For the text-containing cell, return its midpoint in (X, Y) coordinate format. 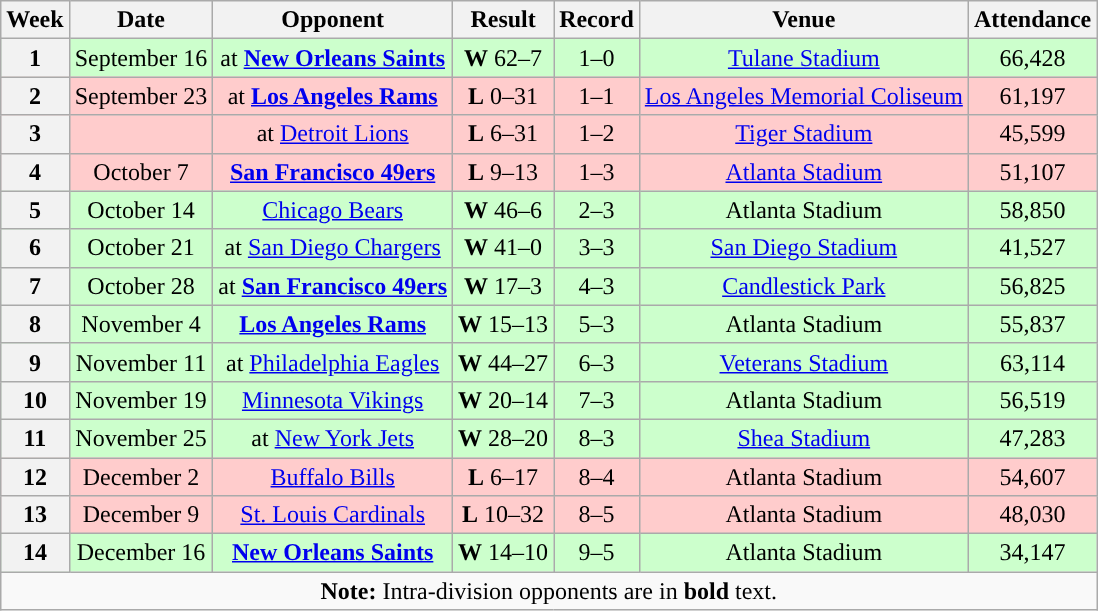
September 16 (141, 58)
Attendance (1032, 20)
Result (504, 20)
6–3 (597, 362)
12 (35, 477)
54,607 (1032, 477)
W 44–27 (504, 362)
41,527 (1032, 248)
Los Angeles Memorial Coliseum (804, 96)
Minnesota Vikings (333, 400)
51,107 (1032, 172)
December 2 (141, 477)
at New York Jets (333, 438)
Tulane Stadium (804, 58)
1–0 (597, 58)
61,197 (1032, 96)
Opponent (333, 20)
at Los Angeles Rams (333, 96)
Candlestick Park (804, 286)
2 (35, 96)
W 20–14 (504, 400)
W 41–0 (504, 248)
at Detroit Lions (333, 134)
Tiger Stadium (804, 134)
14 (35, 553)
December 9 (141, 515)
47,283 (1032, 438)
6 (35, 248)
October 28 (141, 286)
8 (35, 324)
45,599 (1032, 134)
10 (35, 400)
8–3 (597, 438)
8–4 (597, 477)
November 25 (141, 438)
5–3 (597, 324)
63,114 (1032, 362)
October 21 (141, 248)
Buffalo Bills (333, 477)
7–3 (597, 400)
at New Orleans Saints (333, 58)
L 6–17 (504, 477)
58,850 (1032, 210)
November 19 (141, 400)
Date (141, 20)
Note: Intra-division opponents are in bold text. (549, 591)
1–1 (597, 96)
1–2 (597, 134)
December 16 (141, 553)
November 4 (141, 324)
Record (597, 20)
48,030 (1032, 515)
1–3 (597, 172)
September 23 (141, 96)
San Francisco 49ers (333, 172)
New Orleans Saints (333, 553)
9–5 (597, 553)
66,428 (1032, 58)
October 7 (141, 172)
W 14–10 (504, 553)
W 28–20 (504, 438)
L 9–13 (504, 172)
St. Louis Cardinals (333, 515)
13 (35, 515)
56,825 (1032, 286)
4 (35, 172)
Shea Stadium (804, 438)
W 62–7 (504, 58)
5 (35, 210)
34,147 (1032, 553)
56,519 (1032, 400)
Chicago Bears (333, 210)
Venue (804, 20)
W 17–3 (504, 286)
1 (35, 58)
L 10–32 (504, 515)
7 (35, 286)
9 (35, 362)
Week (35, 20)
Veterans Stadium (804, 362)
3 (35, 134)
October 14 (141, 210)
Los Angeles Rams (333, 324)
4–3 (597, 286)
3–3 (597, 248)
11 (35, 438)
2–3 (597, 210)
November 11 (141, 362)
L 6–31 (504, 134)
at San Diego Chargers (333, 248)
L 0–31 (504, 96)
at San Francisco 49ers (333, 286)
8–5 (597, 515)
55,837 (1032, 324)
W 46–6 (504, 210)
at Philadelphia Eagles (333, 362)
W 15–13 (504, 324)
San Diego Stadium (804, 248)
